Determine the (X, Y) coordinate at the center of the cell enclosing the given text.  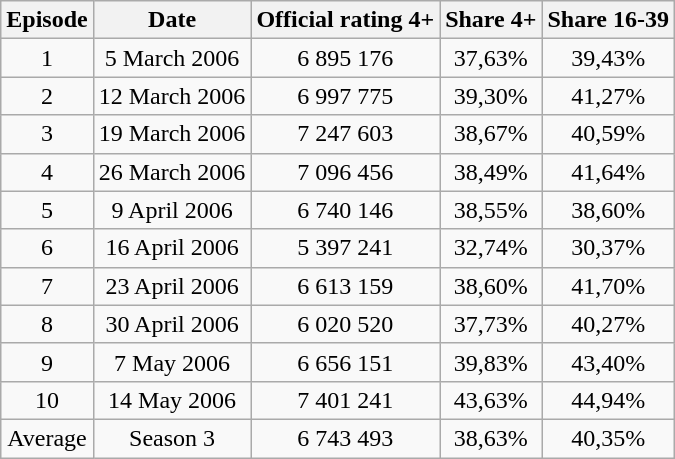
38,63% (491, 438)
10 (47, 400)
6 613 159 (346, 286)
41,64% (608, 172)
7 096 456 (346, 172)
30,37% (608, 248)
9 (47, 362)
38,55% (491, 210)
16 April 2006 (172, 248)
30 April 2006 (172, 324)
41,27% (608, 96)
5 March 2006 (172, 58)
4 (47, 172)
7 401 241 (346, 400)
5 (47, 210)
39,83% (491, 362)
Share 4+ (491, 20)
40,35% (608, 438)
37,63% (491, 58)
43,63% (491, 400)
38,67% (491, 134)
7 May 2006 (172, 362)
19 March 2006 (172, 134)
Average (47, 438)
6 997 775 (346, 96)
6 (47, 248)
Share 16-39 (608, 20)
37,73% (491, 324)
7 247 603 (346, 134)
12 March 2006 (172, 96)
39,43% (608, 58)
5 397 241 (346, 248)
3 (47, 134)
Official rating 4+ (346, 20)
8 (47, 324)
1 (47, 58)
6 740 146 (346, 210)
7 (47, 286)
23 April 2006 (172, 286)
Season 3 (172, 438)
41,70% (608, 286)
Episode (47, 20)
6 895 176 (346, 58)
6 743 493 (346, 438)
6 020 520 (346, 324)
39,30% (491, 96)
2 (47, 96)
44,94% (608, 400)
14 May 2006 (172, 400)
38,49% (491, 172)
6 656 151 (346, 362)
26 March 2006 (172, 172)
9 April 2006 (172, 210)
43,40% (608, 362)
Date (172, 20)
40,59% (608, 134)
40,27% (608, 324)
32,74% (491, 248)
